Capture the cell that displays the provided text and extract its (x, y) central coordinate. 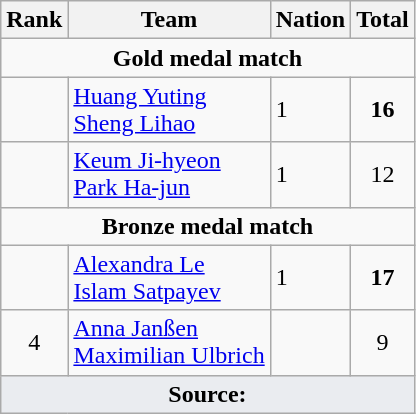
Huang Yuting Sheng Lihao (169, 110)
Alexandra Le Islam Satpayev (169, 278)
Anna Janßen Maximilian Ulbrich (169, 342)
Team (169, 20)
16 (383, 110)
Keum Ji-hyeon Park Ha-jun (169, 174)
Bronze medal match (208, 226)
Rank (34, 20)
Source: (208, 394)
4 (34, 342)
Total (383, 20)
9 (383, 342)
Nation (310, 20)
12 (383, 174)
17 (383, 278)
Gold medal match (208, 58)
